Output the (x, y) coordinate of the center of the cell containing the given text.  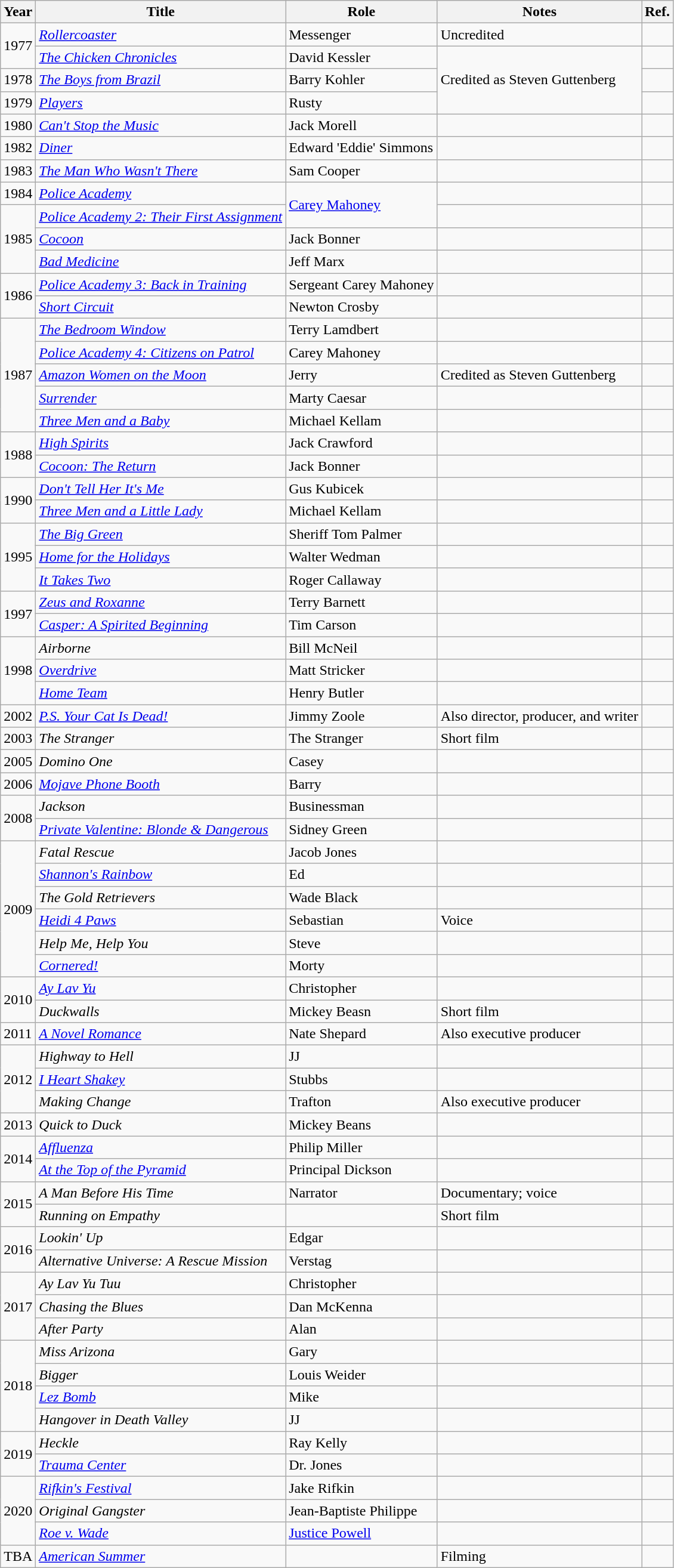
After Party (161, 1329)
Players (161, 103)
Shannon's Rainbow (161, 875)
The Man Who Wasn't There (161, 171)
Stubbs (361, 1079)
2008 (18, 818)
Jeff Marx (361, 261)
2003 (18, 739)
2010 (18, 999)
1995 (18, 557)
Terry Barnett (361, 602)
Newton Crosby (361, 307)
Terry Lamdbert (361, 330)
Roger Callaway (361, 579)
Heidi 4 Paws (161, 920)
Jacob Jones (361, 852)
2009 (18, 909)
Edward 'Eddie' Simmons (361, 148)
Rifkin's Festival (161, 1488)
Jack Crawford (361, 443)
Private Valentine: Blonde & Dangerous (161, 829)
Home Team (161, 693)
Businessman (361, 807)
Matt Stricker (361, 671)
American Summer (161, 1556)
1998 (18, 670)
High Spirits (161, 443)
Bad Medicine (161, 261)
Miss Arizona (161, 1351)
Jerry (361, 375)
Also director, producer, and writer (539, 716)
Barry Kohler (361, 80)
2006 (18, 784)
Can't Stop the Music (161, 125)
Year (18, 12)
The Bedroom Window (161, 330)
Duckwalls (161, 1011)
Domino One (161, 761)
Police Academy (161, 193)
1980 (18, 125)
Narrator (361, 1193)
Casper: A Spirited Beginning (161, 625)
Amazon Women on the Moon (161, 375)
Home for the Holidays (161, 557)
Zeus and Roxanne (161, 602)
1979 (18, 103)
Filming (539, 1556)
Tim Carson (361, 625)
2016 (18, 1249)
Cocoon: The Return (161, 466)
Hangover in Death Valley (161, 1420)
Making Change (161, 1102)
Lookin' Up (161, 1238)
1984 (18, 193)
At the Top of the Pyramid (161, 1170)
Mickey Beans (361, 1125)
Sheriff Tom Palmer (361, 534)
2014 (18, 1159)
Short Circuit (161, 307)
Sidney Green (361, 829)
1986 (18, 296)
Principal Dickson (361, 1170)
Rollercoaster (161, 35)
Bill McNeil (361, 647)
Alternative Universe: A Rescue Mission (161, 1261)
Alan (361, 1329)
P.S. Your Cat Is Dead! (161, 716)
Jean-Baptiste Philippe (361, 1511)
2015 (18, 1204)
Role (361, 12)
Running on Empathy (161, 1215)
Jack Morell (361, 125)
Henry Butler (361, 693)
Diner (161, 148)
Ref. (657, 12)
Highway to Hell (161, 1057)
1977 (18, 46)
Mike (361, 1397)
Sergeant Carey Mahoney (361, 285)
1982 (18, 148)
Rusty (361, 103)
Roe v. Wade (161, 1533)
Chasing the Blues (161, 1306)
2002 (18, 716)
Lez Bomb (161, 1397)
TBA (18, 1556)
Original Gangster (161, 1511)
Documentary; voice (539, 1193)
2011 (18, 1034)
1988 (18, 455)
Surrender (161, 398)
Ay Lav Yu Tuu (161, 1283)
A Man Before His Time (161, 1193)
Jimmy Zoole (361, 716)
Three Men and a Baby (161, 421)
Overdrive (161, 671)
1983 (18, 171)
Trauma Center (161, 1465)
Cornered! (161, 965)
A Novel Romance (161, 1034)
Wade Black (361, 897)
2020 (18, 1511)
2005 (18, 761)
Three Men and a Little Lady (161, 511)
2012 (18, 1079)
Marty Caesar (361, 398)
Walter Wedman (361, 557)
Barry (361, 784)
2017 (18, 1306)
Verstag (361, 1261)
Messenger (361, 35)
Cocoon (161, 239)
Ay Lav Yu (161, 988)
Steve (361, 943)
Gary (361, 1351)
Louis Weider (361, 1374)
1985 (18, 239)
Uncredited (539, 35)
Gus Kubicek (361, 489)
Heckle (161, 1443)
Don't Tell Her It's Me (161, 489)
The Chicken Chronicles (161, 57)
Sam Cooper (361, 171)
2019 (18, 1454)
2013 (18, 1125)
Bigger (161, 1374)
Philip Miller (361, 1147)
Justice Powell (361, 1533)
Jake Rifkin (361, 1488)
Affluenza (161, 1147)
Police Academy 4: Citizens on Patrol (161, 353)
Ray Kelly (361, 1443)
1990 (18, 500)
Mojave Phone Booth (161, 784)
The Big Green (161, 534)
Voice (539, 920)
Dr. Jones (361, 1465)
Trafton (361, 1102)
Ed (361, 875)
1987 (18, 375)
Edgar (361, 1238)
Casey (361, 761)
Jackson (161, 807)
Morty (361, 965)
Airborne (161, 647)
Notes (539, 12)
Police Academy 2: Their First Assignment (161, 216)
Dan McKenna (361, 1306)
Nate Shepard (361, 1034)
Help Me, Help You (161, 943)
2018 (18, 1385)
1997 (18, 613)
Police Academy 3: Back in Training (161, 285)
It Takes Two (161, 579)
Fatal Rescue (161, 852)
I Heart Shakey (161, 1079)
1978 (18, 80)
The Gold Retrievers (161, 897)
David Kessler (361, 57)
Sebastian (361, 920)
The Boys from Brazil (161, 80)
Title (161, 12)
Mickey Beasn (361, 1011)
Quick to Duck (161, 1125)
